Determine the [x, y] coordinate at the center of the cell enclosing the given text.  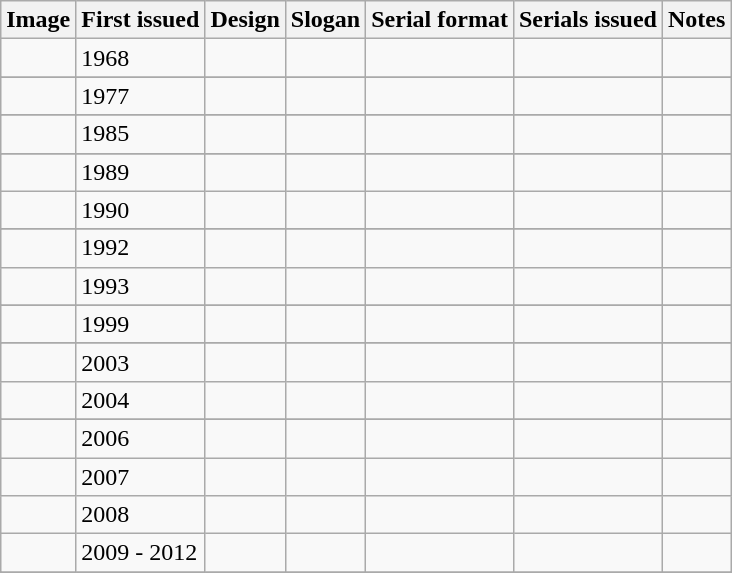
Notes [696, 20]
Serial format [440, 20]
1993 [140, 286]
1990 [140, 210]
2007 [140, 477]
2003 [140, 362]
First issued [140, 20]
1968 [140, 58]
2008 [140, 515]
1992 [140, 248]
Design [245, 20]
Image [38, 20]
1999 [140, 324]
1977 [140, 96]
1989 [140, 172]
Slogan [325, 20]
2004 [140, 400]
2009 - 2012 [140, 553]
2006 [140, 438]
Serials issued [588, 20]
1985 [140, 134]
